Return the [x, y] coordinate for the center point of the cell that contains the specified text.  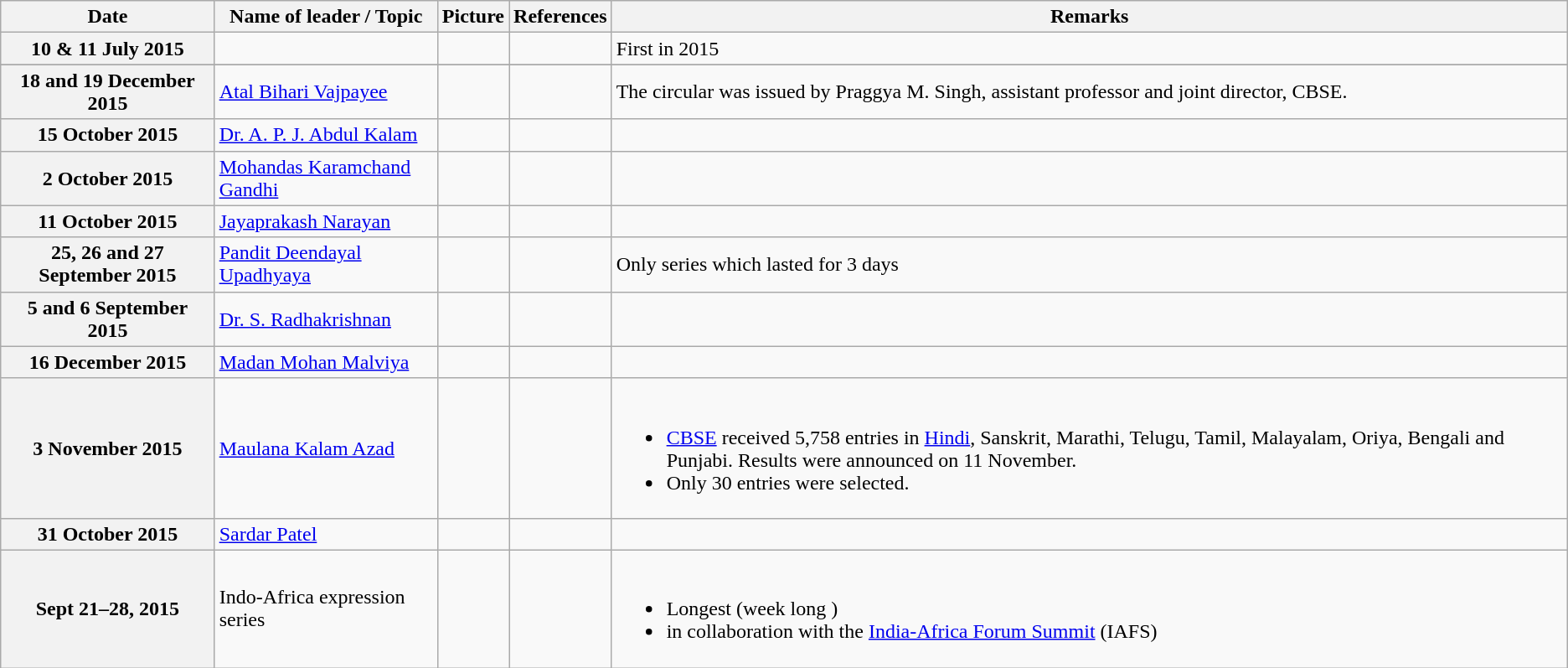
Madan Mohan Malviya [326, 362]
Pandit Deendayal Upadhyaya [326, 265]
2 October 2015 [107, 178]
Dr. A. P. J. Abdul Kalam [326, 135]
Name of leader / Topic [326, 17]
Jayaprakash Narayan [326, 221]
Longest (week long )in collaboration with the India-Africa Forum Summit (IAFS) [1089, 608]
3 November 2015 [107, 448]
Picture [472, 17]
Sept 21–28, 2015 [107, 608]
References [561, 17]
The circular was issued by Praggya M. Singh, assistant professor and joint director, CBSE. [1089, 92]
Mohandas Karamchand Gandhi [326, 178]
Date [107, 17]
Remarks [1089, 17]
Only series which lasted for 3 days [1089, 265]
First in 2015 [1089, 49]
Indo-Africa expression series [326, 608]
15 October 2015 [107, 135]
Sardar Patel [326, 534]
18 and 19 December 2015 [107, 92]
31 October 2015 [107, 534]
5 and 6 September 2015 [107, 318]
11 October 2015 [107, 221]
16 December 2015 [107, 362]
25, 26 and 27 September 2015 [107, 265]
Maulana Kalam Azad [326, 448]
10 & 11 July 2015 [107, 49]
Atal Bihari Vajpayee [326, 92]
Dr. S. Radhakrishnan [326, 318]
